Capture the cell that displays the provided text and extract its [x, y] central coordinate. 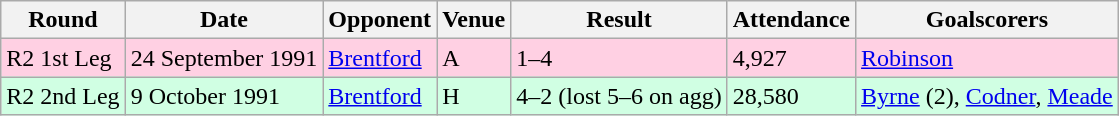
R2 1st Leg [63, 58]
4,927 [791, 58]
9 October 1991 [224, 96]
Goalscorers [988, 20]
Opponent [380, 20]
4–2 (lost 5–6 on agg) [619, 96]
Round [63, 20]
1–4 [619, 58]
28,580 [791, 96]
H [474, 96]
Result [619, 20]
Attendance [791, 20]
24 September 1991 [224, 58]
Byrne (2), Codner, Meade [988, 96]
Date [224, 20]
Venue [474, 20]
A [474, 58]
Robinson [988, 58]
R2 2nd Leg [63, 96]
